Find where the given text appears and provide that cell's center as [x, y] coordinate. 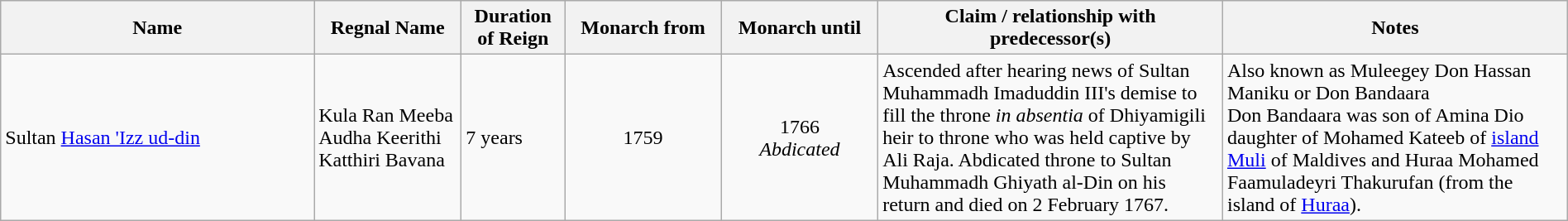
Sultan Hasan 'Izz ud-din [157, 137]
Claim / relationship with predecessor(s) [1050, 28]
Regnal Name [388, 28]
1759 [643, 137]
Name [157, 28]
7 years [513, 137]
Duration of Reign [513, 28]
Kula Ran Meeba Audha Keerithi Katthiri Bavana [388, 137]
Notes [1394, 28]
1766Abdicated [799, 137]
Monarch until [799, 28]
Monarch from [643, 28]
